Provide the (X, Y) coordinate of the cell's center where the given text is located.  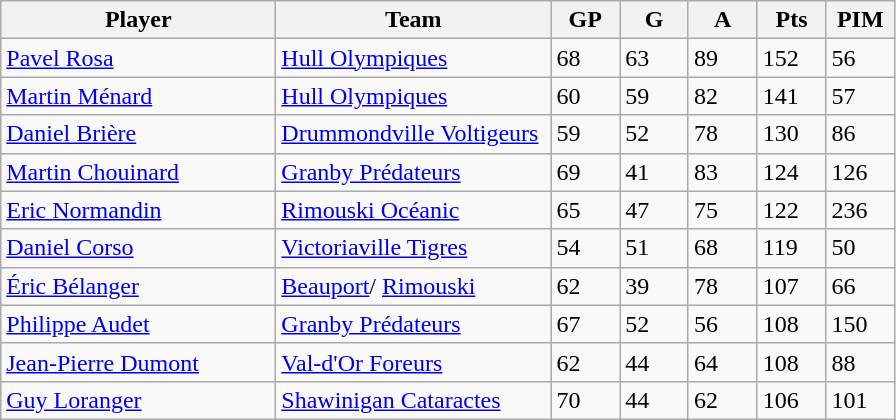
122 (792, 210)
A (722, 20)
Rimouski Océanic (414, 210)
67 (586, 324)
124 (792, 172)
83 (722, 172)
150 (860, 324)
82 (722, 96)
54 (586, 248)
Philippe Audet (138, 324)
G (654, 20)
236 (860, 210)
Val-d'Or Foreurs (414, 362)
Player (138, 20)
66 (860, 286)
41 (654, 172)
107 (792, 286)
60 (586, 96)
64 (722, 362)
65 (586, 210)
152 (792, 58)
Daniel Corso (138, 248)
Pts (792, 20)
Shawinigan Cataractes (414, 400)
70 (586, 400)
PIM (860, 20)
Victoriaville Tigres (414, 248)
Drummondville Voltigeurs (414, 134)
Jean-Pierre Dumont (138, 362)
47 (654, 210)
Guy Loranger (138, 400)
69 (586, 172)
89 (722, 58)
119 (792, 248)
Beauport/ Rimouski (414, 286)
50 (860, 248)
GP (586, 20)
Martin Chouinard (138, 172)
106 (792, 400)
75 (722, 210)
86 (860, 134)
Team (414, 20)
141 (792, 96)
Daniel Brière (138, 134)
130 (792, 134)
88 (860, 362)
63 (654, 58)
Eric Normandin (138, 210)
Éric Bélanger (138, 286)
57 (860, 96)
126 (860, 172)
Martin Ménard (138, 96)
51 (654, 248)
39 (654, 286)
101 (860, 400)
Pavel Rosa (138, 58)
